Provide the [x, y] coordinate of the cell's center where the given text is located.  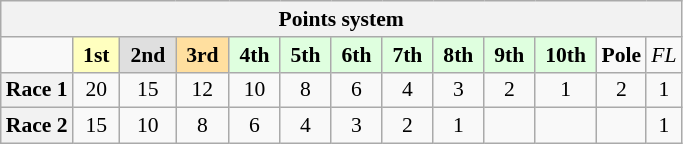
Race 2 [37, 126]
1st [96, 55]
10th [566, 55]
FL [664, 55]
12 [202, 90]
2nd [148, 55]
Pole [622, 55]
9th [510, 55]
Race 1 [37, 90]
4th [254, 55]
3rd [202, 55]
8th [458, 55]
6th [356, 55]
7th [408, 55]
5th [306, 55]
20 [96, 90]
Points system [342, 19]
